Detect which cell encompasses the target text, then output its [X, Y] center coordinate. 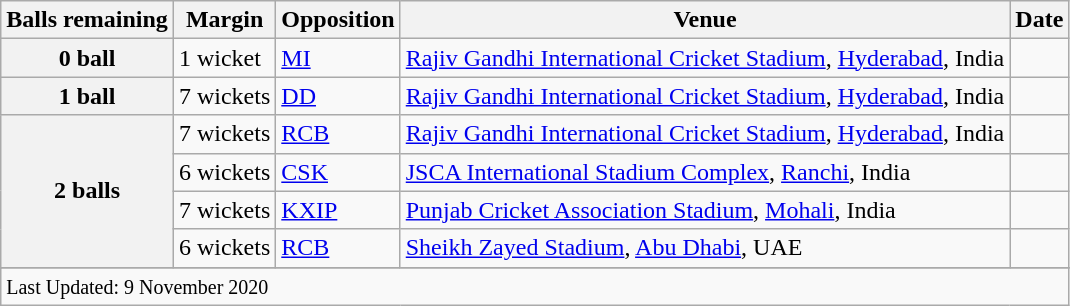
Sheikh Zayed Stadium, Abu Dhabi, UAE [705, 248]
JSCA International Stadium Complex, Ranchi, India [705, 172]
Last Updated: 9 November 2020 [535, 286]
1 wicket [224, 58]
Balls remaining [88, 20]
KXIP [338, 210]
2 balls [88, 191]
Opposition [338, 20]
Margin [224, 20]
0 ball [88, 58]
Venue [705, 20]
CSK [338, 172]
Date [1040, 20]
MI [338, 58]
1 ball [88, 96]
DD [338, 96]
Punjab Cricket Association Stadium, Mohali, India [705, 210]
